Find where the given text appears and provide that cell's center as [X, Y] coordinate. 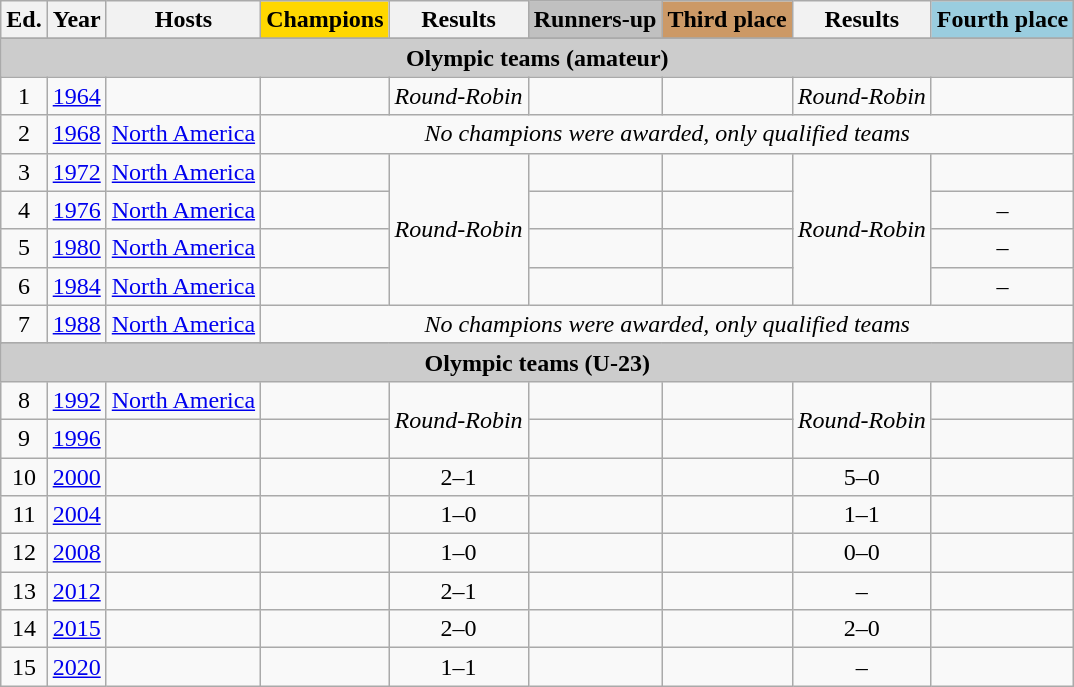
2020 [76, 667]
13 [24, 591]
1992 [76, 400]
2000 [76, 477]
8 [24, 400]
7 [24, 324]
0–0 [862, 553]
2004 [76, 515]
1968 [76, 134]
1972 [76, 172]
12 [24, 553]
2015 [76, 629]
1976 [76, 210]
1964 [76, 96]
1996 [76, 438]
Fourth place [1002, 20]
2012 [76, 591]
Year [76, 20]
Champions [325, 20]
1988 [76, 324]
1984 [76, 286]
1 [24, 96]
Runners-up [595, 20]
9 [24, 438]
4 [24, 210]
1980 [76, 248]
2008 [76, 553]
Hosts [183, 20]
Olympic teams (amateur) [538, 58]
6 [24, 286]
5 [24, 248]
Ed. [24, 20]
5–0 [862, 477]
14 [24, 629]
10 [24, 477]
15 [24, 667]
Third place [727, 20]
Olympic teams (U-23) [538, 362]
2 [24, 134]
11 [24, 515]
3 [24, 172]
